Detect which cell encompasses the target text, then output its [x, y] center coordinate. 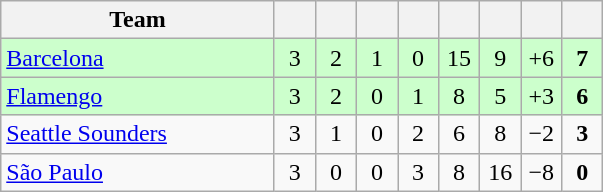
−8 [542, 172]
9 [500, 58]
Team [138, 20]
Barcelona [138, 58]
+3 [542, 96]
Seattle Sounders [138, 134]
Flamengo [138, 96]
5 [500, 96]
7 [582, 58]
−2 [542, 134]
16 [500, 172]
São Paulo [138, 172]
15 [460, 58]
+6 [542, 58]
